Locate the cell with the specified text and output its (x, y) center coordinate. 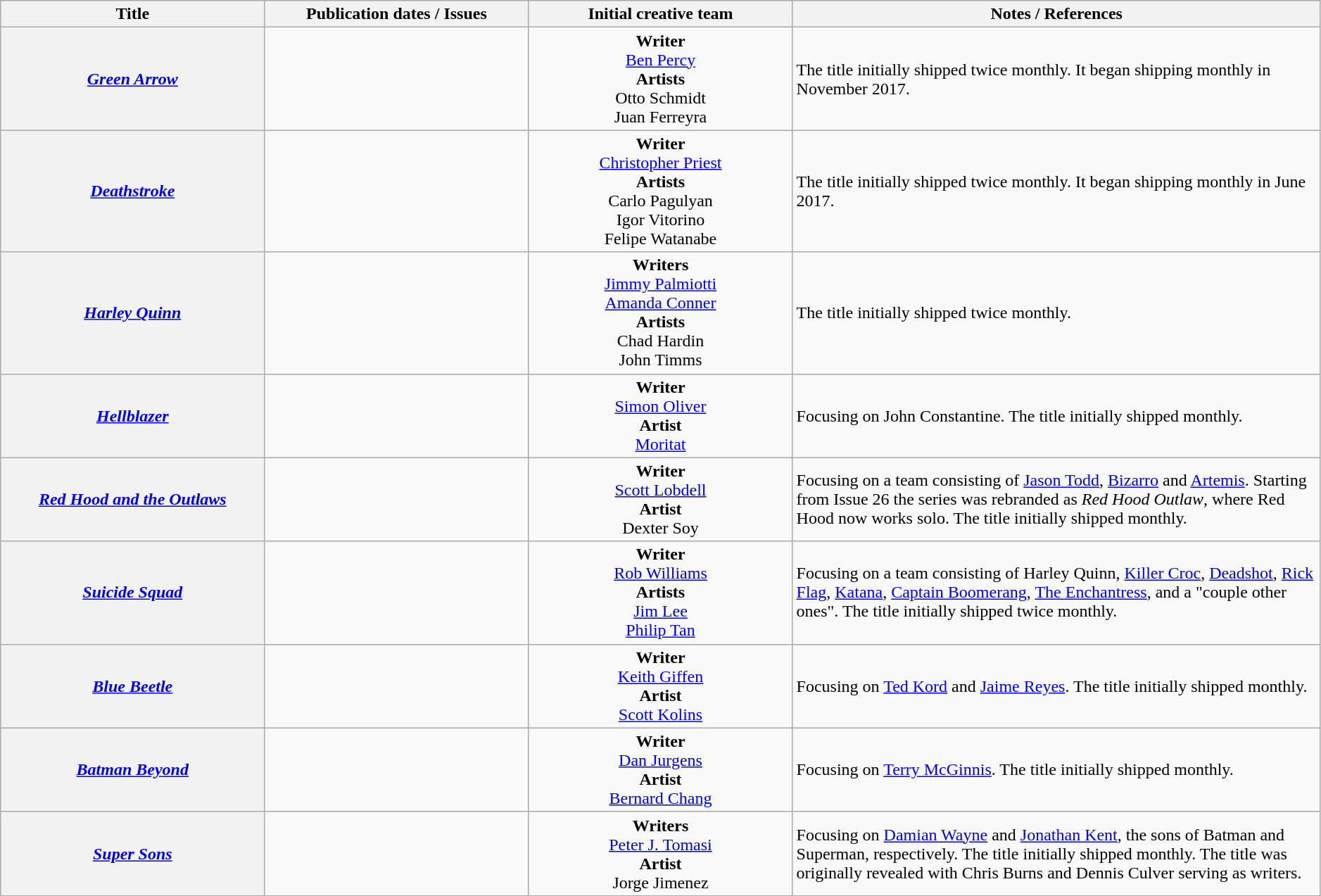
WriterBen PercyArtistsOtto SchmidtJuan Ferreyra (660, 79)
Notes / References (1056, 14)
WriterDan JurgensArtistBernard Chang (660, 770)
Initial creative team (660, 14)
Focusing on Ted Kord and Jaime Reyes. The title initially shipped monthly. (1056, 686)
WriterKeith GiffenArtistScott Kolins (660, 686)
Deathstroke (132, 191)
Blue Beetle (132, 686)
WriterScott LobdellArtistDexter Soy (660, 500)
Hellblazer (132, 415)
Harley Quinn (132, 313)
WriterSimon OliverArtistMoritat (660, 415)
Title (132, 14)
WriterChristopher PriestArtistsCarlo PagulyanIgor VitorinoFelipe Watanabe (660, 191)
The title initially shipped twice monthly. (1056, 313)
Green Arrow (132, 79)
Publication dates / Issues (397, 14)
Focusing on John Constantine. The title initially shipped monthly. (1056, 415)
Batman Beyond (132, 770)
Super Sons (132, 853)
The title initially shipped twice monthly. It began shipping monthly in June 2017. (1056, 191)
Red Hood and the Outlaws (132, 500)
WriterRob WilliamsArtistsJim LeePhilip Tan (660, 593)
WritersPeter J. TomasiArtistJorge Jimenez (660, 853)
The title initially shipped twice monthly. It began shipping monthly in November 2017. (1056, 79)
Suicide Squad (132, 593)
Focusing on Terry McGinnis. The title initially shipped monthly. (1056, 770)
WritersJimmy PalmiottiAmanda ConnerArtistsChad HardinJohn Timms (660, 313)
